From the cell containing the given text, extract its center point as (x, y) coordinate. 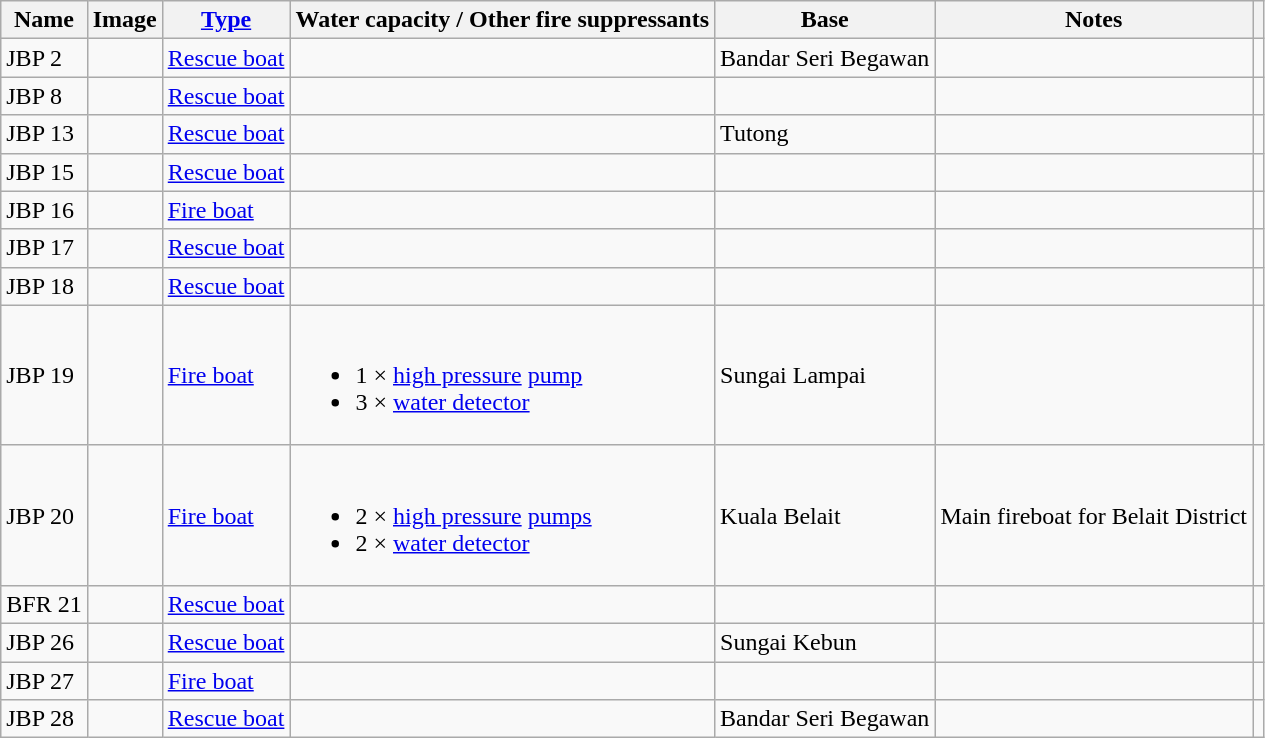
JBP 20 (44, 515)
Sungai Lampai (825, 375)
Notes (1094, 20)
Sungai Kebun (825, 642)
Name (44, 20)
Tutong (825, 134)
JBP 28 (44, 719)
2 × high pressure pumps2 × water detector (502, 515)
Main fireboat for Belait District (1094, 515)
JBP 2 (44, 58)
Image (124, 20)
JBP 13 (44, 134)
Base (825, 20)
Water capacity / Other fire suppressants (502, 20)
JBP 16 (44, 210)
JBP 17 (44, 248)
JBP 18 (44, 286)
JBP 8 (44, 96)
BFR 21 (44, 604)
JBP 26 (44, 642)
JBP 27 (44, 681)
Kuala Belait (825, 515)
JBP 15 (44, 172)
Type (226, 20)
JBP 19 (44, 375)
1 × high pressure pump3 × water detector (502, 375)
